For the text-containing cell, return its midpoint in [x, y] coordinate format. 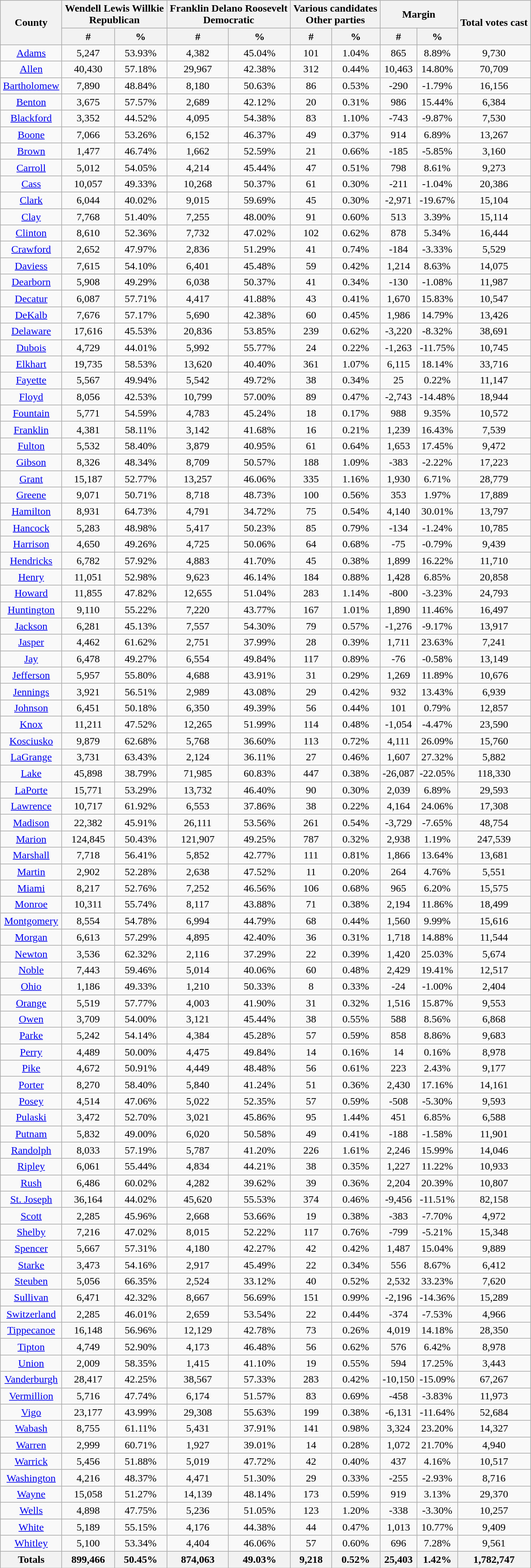
1,013 [398, 1527]
-1.04% [437, 184]
4,898 [88, 1510]
878 [398, 233]
4,173 [198, 1347]
57.57% [141, 102]
38.79% [141, 774]
4,834 [198, 1167]
White [31, 1527]
47.06% [141, 1101]
11,211 [88, 724]
3,731 [88, 757]
60.71% [141, 1445]
37.86% [260, 806]
8.89% [437, 53]
6,152 [198, 135]
4,895 [198, 937]
51.29% [260, 250]
Whitley [31, 1543]
11.86% [437, 904]
5,283 [88, 528]
4,417 [198, 299]
22,382 [88, 823]
Switzerland [31, 1314]
4,216 [88, 1478]
3,142 [198, 429]
45.48% [260, 266]
5,840 [198, 1085]
1.07% [356, 364]
33.12% [260, 1281]
0.40% [356, 1461]
4,404 [198, 1543]
14.88% [437, 937]
247,539 [494, 839]
8.67% [437, 1265]
1,227 [398, 1167]
-6,131 [398, 1412]
988 [398, 413]
17,889 [494, 495]
56.51% [141, 691]
73 [311, 1330]
45.04% [260, 53]
1,516 [398, 1003]
124,845 [88, 839]
46.56% [260, 888]
48.00% [260, 216]
4,489 [88, 1052]
Lake [31, 774]
-130 [398, 282]
40.02% [141, 200]
264 [398, 872]
114 [311, 724]
8,015 [198, 1232]
11,987 [494, 282]
Delaware [31, 331]
56.41% [141, 855]
9,409 [494, 1527]
47.72% [260, 1461]
Knox [31, 724]
42.27% [260, 1248]
Wayne [31, 1494]
Gibson [31, 462]
1,653 [398, 446]
2,009 [88, 1363]
986 [398, 102]
56.69% [260, 1298]
51.04% [260, 593]
57.17% [141, 315]
42.53% [141, 397]
64.73% [141, 512]
Ohio [31, 986]
5.34% [437, 233]
121,907 [198, 839]
919 [398, 1494]
49.27% [141, 659]
-1,054 [398, 724]
6.20% [437, 888]
54.38% [260, 118]
Cass [31, 184]
2,668 [198, 1216]
55.15% [141, 1527]
1,560 [398, 921]
56.96% [141, 1330]
1.42% [437, 1560]
184 [311, 577]
14.18% [437, 1330]
21.70% [437, 1445]
Margin [419, 15]
6,384 [494, 102]
44.02% [141, 1199]
82,158 [494, 1199]
5,519 [88, 1003]
45.96% [141, 1216]
19.41% [437, 970]
353 [398, 495]
20,386 [494, 184]
14,075 [494, 266]
51.88% [141, 1461]
67,267 [494, 1380]
-9.87% [437, 118]
-2,971 [398, 200]
2,751 [198, 642]
3.39% [437, 216]
-9,456 [398, 1199]
Adams [31, 53]
46.40% [260, 790]
0.29% [356, 675]
-458 [398, 1396]
6.71% [437, 479]
11,544 [494, 937]
1,866 [398, 855]
Miami [31, 888]
6,412 [494, 1265]
1,670 [398, 299]
8,326 [88, 462]
6,038 [198, 282]
141 [311, 1429]
43.08% [260, 691]
-11.75% [437, 348]
-800 [398, 593]
1,072 [398, 1445]
21 [311, 151]
1.09% [356, 462]
29,967 [198, 69]
15.87% [437, 1003]
2,524 [198, 1281]
1,899 [398, 561]
5,882 [494, 757]
8,033 [88, 1150]
11,147 [494, 380]
4,475 [198, 1052]
37.91% [260, 1429]
-5.30% [437, 1101]
49.25% [260, 839]
2,999 [88, 1445]
-3.30% [437, 1510]
45.86% [260, 1117]
36.11% [260, 757]
46.74% [141, 151]
Fulton [31, 446]
-22.05% [437, 774]
10,799 [198, 397]
17.16% [437, 1085]
-10,150 [398, 1380]
7,732 [198, 233]
2,116 [198, 954]
57.18% [141, 69]
63.43% [141, 757]
27 [311, 757]
2,836 [198, 250]
3,021 [198, 1117]
29,308 [198, 1412]
89 [311, 397]
7,216 [88, 1232]
Johnson [31, 708]
LaGrange [31, 757]
13,257 [198, 479]
8,056 [88, 397]
0.64% [356, 446]
50.00% [141, 1052]
4,972 [494, 1216]
54.14% [141, 1036]
49.72% [260, 380]
0.26% [356, 1330]
Howard [31, 593]
15.99% [437, 1150]
47.74% [141, 1396]
15,348 [494, 1232]
13,797 [494, 512]
-3.83% [437, 1396]
9,683 [494, 1036]
25 [398, 380]
1,214 [398, 266]
7,768 [88, 216]
Noble [31, 970]
41.88% [260, 299]
335 [311, 479]
20,836 [198, 331]
13,267 [494, 135]
17,308 [494, 806]
2,652 [88, 250]
9.35% [437, 413]
53.66% [260, 1216]
1,487 [398, 1248]
Boone [31, 135]
10,268 [198, 184]
Hendricks [31, 561]
3,709 [88, 1019]
15,058 [88, 1494]
48.34% [141, 462]
Owen [31, 1019]
15.83% [437, 299]
23,177 [88, 1412]
40 [311, 1281]
90 [311, 790]
6,087 [88, 299]
9,177 [494, 1068]
Shelby [31, 1232]
5,022 [198, 1101]
52.98% [141, 577]
374 [311, 1199]
39.01% [260, 1445]
54.16% [141, 1265]
52.76% [141, 888]
Vanderburgh [31, 1380]
874,063 [198, 1560]
Sullivan [31, 1298]
58.35% [141, 1363]
Spencer [31, 1248]
15,760 [494, 741]
2,430 [398, 1085]
-1.00% [437, 986]
51.30% [260, 1478]
-743 [398, 118]
1.44% [356, 1117]
Franklin [31, 429]
55.77% [260, 348]
10,057 [88, 184]
1,186 [88, 986]
3,352 [88, 118]
1.01% [356, 610]
41.10% [260, 1363]
1,239 [398, 429]
5,532 [88, 446]
Various candidatesOther parties [335, 15]
59.69% [260, 200]
50.43% [141, 839]
Morgan [31, 937]
6,115 [398, 364]
Franklin Delano RooseveltDemocratic [228, 15]
Wendell Lewis WillkieRepublican [115, 15]
57.19% [141, 1150]
50.23% [260, 528]
5,056 [88, 1281]
6,994 [198, 921]
7,539 [494, 429]
13,732 [198, 790]
312 [311, 69]
Union [31, 1363]
Tipton [31, 1347]
-15.09% [437, 1380]
48.98% [141, 528]
55.80% [141, 675]
46.01% [141, 1314]
24 [311, 348]
5,014 [198, 970]
4,725 [198, 544]
42.12% [260, 102]
Decatur [31, 299]
151 [311, 1298]
Harrison [31, 544]
858 [398, 1036]
-9.17% [437, 626]
Monroe [31, 904]
5,771 [88, 413]
1,607 [398, 757]
261 [311, 823]
4,003 [198, 1003]
59.46% [141, 970]
44.38% [260, 1527]
57.31% [141, 1248]
1.20% [356, 1510]
3,121 [198, 1019]
0.98% [356, 1429]
5,542 [198, 380]
13.64% [437, 855]
40.40% [260, 364]
-8.32% [437, 331]
4,019 [398, 1330]
46.14% [260, 577]
-19.67% [437, 200]
40.95% [260, 446]
Steuben [31, 1281]
4,381 [88, 429]
-3,220 [398, 331]
19,735 [88, 364]
2,989 [198, 691]
6,588 [494, 1117]
75 [311, 512]
1.04% [356, 53]
10,807 [494, 1183]
23.20% [437, 1429]
Orange [31, 1003]
48.84% [141, 86]
-7.53% [437, 1314]
10,547 [494, 299]
Washington [31, 1478]
10,311 [88, 904]
5,690 [198, 315]
-1.24% [437, 528]
40,430 [88, 69]
Grant [31, 479]
29,370 [494, 1494]
2,938 [398, 839]
3,324 [398, 1429]
15,616 [494, 921]
52.36% [141, 233]
24.06% [437, 806]
4,791 [198, 512]
23,590 [494, 724]
85 [311, 528]
2,689 [198, 102]
594 [398, 1363]
13,426 [494, 315]
-5.21% [437, 1232]
61.11% [141, 1429]
15,104 [494, 200]
8,931 [88, 512]
4,462 [88, 642]
556 [398, 1265]
9.99% [437, 921]
9,623 [198, 577]
100 [311, 495]
8.86% [437, 1036]
6,174 [198, 1396]
17.45% [437, 446]
5,019 [198, 1461]
Marshall [31, 855]
6,044 [88, 200]
5,100 [88, 1543]
-2,196 [398, 1298]
70,709 [494, 69]
6,939 [494, 691]
5,787 [198, 1150]
52.70% [141, 1117]
Jackson [31, 626]
Clinton [31, 233]
15,289 [494, 1298]
5,908 [88, 282]
Bartholomew [31, 86]
Dearborn [31, 282]
11,855 [88, 593]
16 [311, 429]
3,443 [494, 1363]
-3,729 [398, 823]
8 [311, 986]
-1,263 [398, 348]
Lawrence [31, 806]
49.29% [141, 282]
14,139 [198, 1494]
7,620 [494, 1281]
123 [311, 1510]
Fountain [31, 413]
20 [311, 102]
6,451 [88, 708]
50.45% [141, 1560]
55.44% [141, 1167]
7,718 [88, 855]
5,551 [494, 872]
-1,276 [398, 626]
6,554 [198, 659]
37.29% [260, 954]
Floyd [31, 397]
7,615 [88, 266]
8,667 [198, 1298]
95 [311, 1117]
57.71% [141, 299]
9,110 [88, 610]
Jasper [31, 642]
8,270 [88, 1085]
16,156 [494, 86]
68 [311, 921]
0.37% [356, 135]
Brown [31, 151]
52.35% [260, 1101]
50.63% [260, 86]
914 [398, 135]
5,431 [198, 1429]
86 [311, 86]
6,281 [88, 626]
12,517 [494, 970]
4,672 [88, 1068]
Putnam [31, 1134]
Ripley [31, 1167]
-255 [398, 1478]
Vigo [31, 1412]
15,187 [88, 479]
18,944 [494, 397]
6.42% [437, 1347]
11.22% [437, 1167]
57.33% [260, 1380]
14.79% [437, 315]
15.04% [437, 1248]
42.40% [260, 937]
4,883 [198, 561]
St. Joseph [31, 1199]
3,536 [88, 954]
2,204 [398, 1183]
Daviess [31, 266]
0.99% [356, 1298]
2,194 [398, 904]
42.78% [260, 1330]
-75 [398, 544]
-799 [398, 1232]
Greene [31, 495]
38,691 [494, 331]
17,616 [88, 331]
11,901 [494, 1134]
2.43% [437, 1068]
188 [311, 462]
48.37% [141, 1478]
41.20% [260, 1150]
10,257 [494, 1510]
Newton [31, 954]
10,933 [494, 1167]
Wabash [31, 1429]
1,890 [398, 610]
53.54% [260, 1314]
-7.70% [437, 1216]
44.79% [260, 921]
30.01% [437, 512]
696 [398, 1543]
4,384 [198, 1036]
4,449 [198, 1068]
9,889 [494, 1248]
44.52% [141, 118]
0.35% [356, 1167]
Scott [31, 1216]
0.88% [356, 577]
-5.85% [437, 151]
1,718 [398, 937]
4,176 [198, 1527]
9,218 [311, 1560]
42.25% [141, 1380]
-2.22% [437, 462]
9,472 [494, 446]
55.74% [141, 904]
1.19% [437, 839]
Crawford [31, 250]
-2.93% [437, 1478]
0.76% [356, 1232]
-0.79% [437, 544]
0.81% [356, 855]
0.17% [356, 413]
Clark [31, 200]
Marion [31, 839]
11,051 [88, 577]
-11.64% [437, 1412]
-2,743 [398, 397]
36.60% [260, 741]
-4.47% [437, 724]
Posey [31, 1101]
52.77% [141, 479]
6,478 [88, 659]
43.77% [260, 610]
20.39% [437, 1183]
7,066 [88, 135]
7.28% [437, 1543]
2,917 [198, 1265]
6,486 [88, 1183]
2,532 [398, 1281]
2,429 [398, 970]
Randolph [31, 1150]
46.37% [260, 135]
15.44% [437, 102]
2,638 [198, 872]
-3.33% [437, 250]
14,161 [494, 1085]
0.28% [356, 1445]
2,404 [494, 986]
Warrick [31, 1461]
4,180 [198, 1248]
43.91% [260, 675]
106 [311, 888]
9,593 [494, 1101]
4,095 [198, 118]
41.90% [260, 1003]
10,517 [494, 1461]
5,247 [88, 53]
0.51% [356, 167]
Jennings [31, 691]
-185 [398, 151]
1,428 [398, 577]
451 [398, 1117]
7,255 [198, 216]
50.33% [260, 986]
25.03% [437, 954]
36,164 [88, 1199]
45.28% [260, 1036]
6,350 [198, 708]
8,217 [88, 888]
28 [311, 642]
49.26% [141, 544]
50.06% [260, 544]
-290 [398, 86]
41.24% [260, 1085]
6,471 [88, 1298]
3,879 [198, 446]
167 [311, 610]
0.53% [356, 86]
5,456 [88, 1461]
5,189 [88, 1527]
60.83% [260, 774]
865 [398, 53]
-134 [398, 528]
5,529 [494, 250]
26.09% [437, 741]
28,417 [88, 1380]
7,557 [198, 626]
9,553 [494, 1003]
0.74% [356, 250]
51.57% [260, 1396]
1.10% [356, 118]
49.39% [260, 708]
47 [311, 167]
-3.23% [437, 593]
Perry [31, 1052]
437 [398, 1461]
Porter [31, 1085]
Allen [31, 69]
576 [398, 1347]
8,716 [494, 1478]
16,497 [494, 610]
54.78% [141, 921]
8,117 [198, 904]
44 [311, 1527]
798 [398, 167]
111 [311, 855]
-26,087 [398, 774]
965 [398, 888]
61.62% [141, 642]
1,662 [198, 151]
39.62% [260, 1183]
13,681 [494, 855]
447 [311, 774]
20,858 [494, 577]
-188 [398, 1134]
Carroll [31, 167]
71 [311, 904]
-1.58% [437, 1134]
-24 [398, 986]
Total votes cast [494, 22]
53.85% [260, 331]
9,071 [88, 495]
54.59% [141, 413]
45.13% [141, 626]
16.43% [437, 429]
5,992 [198, 348]
9,561 [494, 1543]
10,717 [88, 806]
2,902 [88, 872]
10,785 [494, 528]
4.76% [437, 872]
11,710 [494, 561]
0.61% [356, 1068]
49.94% [141, 380]
55.63% [260, 1412]
-508 [398, 1101]
5,716 [88, 1396]
Rush [31, 1183]
Clay [31, 216]
53.29% [141, 790]
4,729 [88, 348]
1.61% [356, 1150]
5,242 [88, 1036]
43.88% [260, 904]
Kosciusko [31, 741]
Tippecanoe [31, 1330]
Benton [31, 102]
4,688 [198, 675]
18.14% [437, 364]
42.32% [141, 1298]
1.97% [437, 495]
41.68% [260, 429]
16,148 [88, 1330]
10,572 [494, 413]
-14.36% [437, 1298]
17,223 [494, 462]
54.10% [141, 266]
52.28% [141, 872]
6,553 [198, 806]
12,655 [198, 593]
Jay [31, 659]
-7.65% [437, 823]
51.05% [260, 1510]
2,246 [398, 1150]
-184 [398, 250]
7,241 [494, 642]
27.32% [437, 757]
14,327 [494, 1429]
LaPorte [31, 790]
Martin [31, 872]
0.72% [356, 741]
932 [398, 691]
53.34% [141, 1543]
5,768 [198, 741]
-211 [398, 184]
-0.58% [437, 659]
40.06% [260, 970]
34.72% [260, 512]
588 [398, 1019]
3.13% [437, 1494]
102 [311, 233]
28,779 [494, 479]
361 [311, 364]
0.20% [356, 872]
1,269 [398, 675]
4,164 [398, 806]
5,236 [198, 1510]
-1.08% [437, 282]
3,675 [88, 102]
9,273 [494, 167]
8.61% [437, 167]
48,754 [494, 823]
-11.51% [437, 1199]
3,160 [494, 151]
48.73% [260, 495]
44.21% [260, 1167]
42.77% [260, 855]
15,771 [88, 790]
5,832 [88, 1134]
52.59% [260, 151]
8.56% [437, 1019]
County [31, 22]
47.82% [141, 593]
66.35% [141, 1281]
1,927 [198, 1445]
13,917 [494, 626]
7,530 [494, 118]
7,252 [198, 888]
0.21% [356, 429]
239 [311, 331]
52,684 [494, 1412]
1.16% [356, 479]
15,575 [494, 888]
50.91% [141, 1068]
7,443 [88, 970]
37.99% [260, 642]
60.02% [141, 1183]
33.23% [437, 1281]
58.53% [141, 364]
14.80% [437, 69]
4,282 [198, 1183]
55.53% [260, 1199]
-1.79% [437, 86]
46.48% [260, 1347]
Blackford [31, 118]
DeKalb [31, 315]
513 [398, 216]
9,730 [494, 53]
0.89% [356, 659]
10.77% [437, 1527]
52.90% [141, 1347]
2,659 [198, 1314]
25,403 [398, 1560]
15,114 [494, 216]
64 [311, 544]
1,210 [198, 986]
47.75% [141, 1510]
16,444 [494, 233]
50.58% [260, 1134]
Hancock [31, 528]
53.26% [141, 135]
13,149 [494, 659]
1.14% [356, 593]
50.57% [260, 462]
43 [311, 299]
5,957 [88, 675]
6,020 [198, 1134]
6,613 [88, 937]
223 [398, 1068]
Henry [31, 577]
24,793 [494, 593]
5,852 [198, 855]
4,140 [398, 512]
Hamilton [31, 512]
12,857 [494, 708]
18 [311, 413]
8,610 [88, 233]
0.45% [356, 315]
4,783 [198, 413]
7,220 [198, 610]
26,111 [198, 823]
57.29% [141, 937]
17.25% [437, 1363]
4,111 [398, 741]
54.30% [260, 626]
-14.48% [437, 397]
51 [311, 1085]
39 [311, 1183]
0.69% [356, 1396]
47.97% [141, 250]
Huntington [31, 610]
11 [311, 872]
5,567 [88, 380]
5,417 [198, 528]
12,265 [198, 724]
7,676 [88, 315]
48.48% [260, 1068]
Dubois [31, 348]
Vermillion [31, 1396]
29,593 [494, 790]
8,709 [198, 462]
53.56% [260, 823]
9,015 [198, 200]
45,620 [198, 1199]
38,567 [198, 1380]
23.63% [437, 642]
-76 [398, 659]
11.89% [437, 675]
4,966 [494, 1314]
50.18% [141, 708]
11.46% [437, 610]
Warren [31, 1445]
62.68% [141, 741]
45.24% [260, 413]
79 [311, 626]
118,330 [494, 774]
58.11% [141, 429]
5,674 [494, 954]
59 [311, 266]
44.01% [141, 348]
9,439 [494, 544]
6,401 [198, 266]
45.49% [260, 1265]
51.27% [141, 1494]
11,973 [494, 1396]
Jefferson [31, 675]
173 [311, 1494]
4,650 [88, 544]
1,986 [398, 315]
1,711 [398, 642]
3,921 [88, 691]
54.05% [141, 167]
4.16% [437, 1461]
0.57% [356, 626]
36 [311, 937]
8,554 [88, 921]
Starke [31, 1265]
1,477 [88, 151]
0.56% [356, 495]
787 [311, 839]
5,012 [88, 167]
Fayette [31, 380]
61.92% [141, 806]
57.92% [141, 561]
4,471 [198, 1478]
Elkhart [31, 364]
3,473 [88, 1265]
199 [311, 1412]
12,129 [198, 1330]
1,420 [398, 954]
49.00% [141, 1134]
55.22% [141, 610]
Parke [31, 1036]
7,890 [88, 86]
4,382 [198, 53]
4,214 [198, 167]
-338 [398, 1510]
4,514 [88, 1101]
28,350 [494, 1330]
4,749 [88, 1347]
43.99% [141, 1412]
14,046 [494, 1150]
Pulaski [31, 1117]
71,985 [198, 774]
226 [311, 1150]
10,745 [494, 348]
1,930 [398, 479]
2,039 [398, 790]
6,782 [88, 561]
4,940 [494, 1445]
13.43% [437, 691]
52.22% [260, 1232]
13,620 [198, 364]
8,718 [198, 495]
45.91% [141, 823]
50.71% [141, 495]
8.63% [437, 266]
45,898 [88, 774]
18,499 [494, 904]
2,124 [198, 757]
10,676 [494, 675]
10,463 [398, 69]
Wells [31, 1510]
-374 [398, 1314]
Totals [31, 1560]
53.93% [141, 53]
51.40% [141, 216]
0.66% [356, 151]
49.03% [260, 1560]
91 [311, 216]
45.53% [141, 331]
Madison [31, 823]
62.32% [141, 954]
5,667 [88, 1248]
899,466 [88, 1560]
Pike [31, 1068]
6,868 [494, 1019]
54.00% [141, 1019]
57.77% [141, 1003]
8,755 [88, 1429]
Montgomery [31, 921]
8,180 [198, 86]
16.22% [437, 561]
57.00% [260, 397]
113 [311, 741]
1,415 [198, 1363]
51.99% [260, 724]
6,061 [88, 1167]
33,716 [494, 364]
41.70% [260, 561]
1,782,747 [494, 1560]
48.14% [260, 1494]
9,879 [88, 741]
3,472 [88, 1117]
